Scan for the cell matching the given text and deliver its (x, y) coordinate at center. 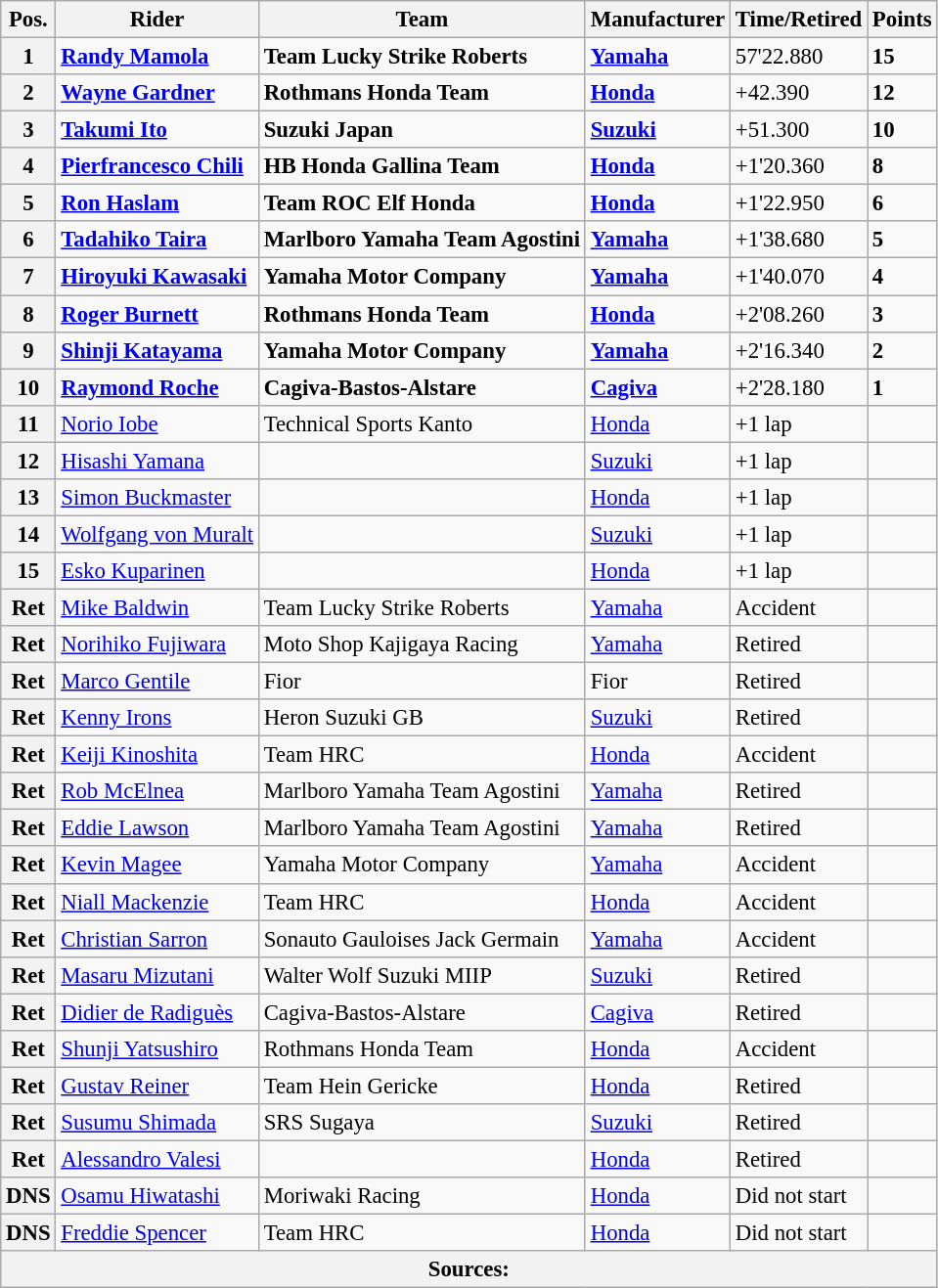
14 (28, 534)
Simon Buckmaster (156, 498)
Hiroyuki Kawasaki (156, 277)
Mike Baldwin (156, 607)
Wolfgang von Muralt (156, 534)
Technical Sports Kanto (422, 423)
+1'38.680 (798, 240)
Marco Gentile (156, 682)
Manufacturer (657, 20)
Eddie Lawson (156, 828)
9 (28, 350)
Didier de Radiguès (156, 1012)
Team Hein Gericke (422, 1086)
HB Honda Gallina Team (422, 166)
Takumi Ito (156, 130)
Pierfrancesco Chili (156, 166)
Team ROC Elf Honda (422, 203)
Points (902, 20)
Hisashi Yamana (156, 461)
Team (422, 20)
Alessandro Valesi (156, 1159)
Ron Haslam (156, 203)
Sources: (469, 1269)
+42.390 (798, 93)
Esko Kuparinen (156, 571)
+1'40.070 (798, 277)
Niall Mackenzie (156, 902)
Norihiko Fujiwara (156, 644)
Moto Shop Kajigaya Racing (422, 644)
+2'08.260 (798, 314)
+51.300 (798, 130)
Shunji Yatsushiro (156, 1049)
Masaru Mizutani (156, 975)
Freddie Spencer (156, 1233)
Osamu Hiwatashi (156, 1196)
7 (28, 277)
Kevin Magee (156, 866)
SRS Sugaya (422, 1123)
Walter Wolf Suzuki MIIP (422, 975)
Wayne Gardner (156, 93)
Kenny Irons (156, 718)
Pos. (28, 20)
Keiji Kinoshita (156, 755)
Suzuki Japan (422, 130)
+2'28.180 (798, 387)
Randy Mamola (156, 57)
Shinji Katayama (156, 350)
+1'20.360 (798, 166)
Raymond Roche (156, 387)
Roger Burnett (156, 314)
Christian Sarron (156, 939)
+1'22.950 (798, 203)
Moriwaki Racing (422, 1196)
Time/Retired (798, 20)
Norio Iobe (156, 423)
Heron Suzuki GB (422, 718)
13 (28, 498)
Tadahiko Taira (156, 240)
11 (28, 423)
Susumu Shimada (156, 1123)
Gustav Reiner (156, 1086)
Sonauto Gauloises Jack Germain (422, 939)
Rob McElnea (156, 791)
+2'16.340 (798, 350)
57'22.880 (798, 57)
Rider (156, 20)
